Extract the (X, Y) coordinate from the center of the cell holding the provided text.  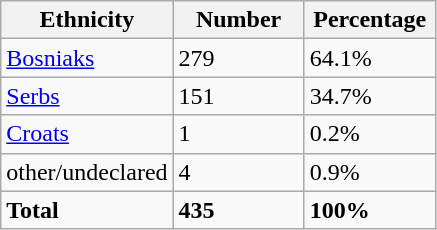
435 (238, 210)
Croats (87, 134)
Percentage (370, 20)
279 (238, 58)
1 (238, 134)
64.1% (370, 58)
151 (238, 96)
Total (87, 210)
0.2% (370, 134)
100% (370, 210)
0.9% (370, 172)
Ethnicity (87, 20)
other/undeclared (87, 172)
Bosniaks (87, 58)
4 (238, 172)
Serbs (87, 96)
Number (238, 20)
34.7% (370, 96)
